Locate the cell with the specified text and output its (X, Y) center coordinate. 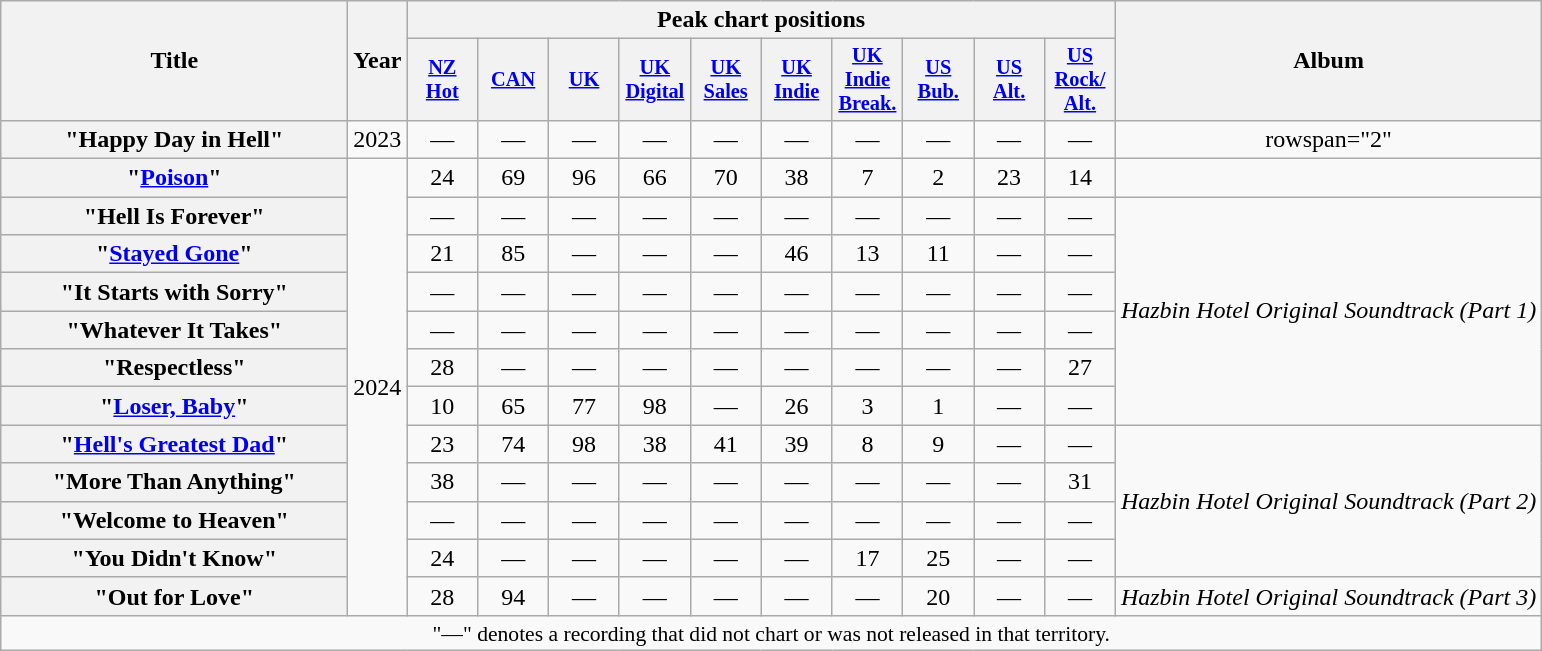
21 (442, 254)
7 (868, 178)
94 (514, 596)
Peak chart positions (762, 20)
Title (174, 61)
Hazbin Hotel Original Soundtrack (Part 3) (1328, 596)
96 (584, 178)
2024 (378, 388)
Album (1328, 61)
3 (868, 406)
UK Sales (726, 80)
13 (868, 254)
20 (938, 596)
"Loser, Baby" (174, 406)
69 (514, 178)
39 (796, 444)
"Hell's Greatest Dad" (174, 444)
65 (514, 406)
41 (726, 444)
9 (938, 444)
2023 (378, 139)
"—" denotes a recording that did not chart or was not released in that territory. (772, 633)
85 (514, 254)
10 (442, 406)
74 (514, 444)
2 (938, 178)
Hazbin Hotel Original Soundtrack (Part 2) (1328, 501)
17 (868, 558)
"It Starts with Sorry" (174, 292)
46 (796, 254)
"You Didn't Know" (174, 558)
1 (938, 406)
Hazbin Hotel Original Soundtrack (Part 1) (1328, 311)
31 (1080, 482)
USRock/Alt. (1080, 80)
"Poison" (174, 178)
77 (584, 406)
"Out for Love" (174, 596)
66 (654, 178)
8 (868, 444)
CAN (514, 80)
USBub. (938, 80)
UK Indie (796, 80)
"Happy Day in Hell" (174, 139)
rowspan="2" (1328, 139)
70 (726, 178)
"Stayed Gone" (174, 254)
Year (378, 61)
NZ Hot (442, 80)
27 (1080, 368)
"Respectless" (174, 368)
26 (796, 406)
25 (938, 558)
UK (584, 80)
UK Digital (654, 80)
"Whatever It Takes" (174, 330)
"Hell Is Forever" (174, 216)
UKIndieBreak. (868, 80)
"More Than Anything" (174, 482)
"Welcome to Heaven" (174, 520)
14 (1080, 178)
11 (938, 254)
USAlt. (1010, 80)
